Detect which cell encompasses the target text, then output its (x, y) center coordinate. 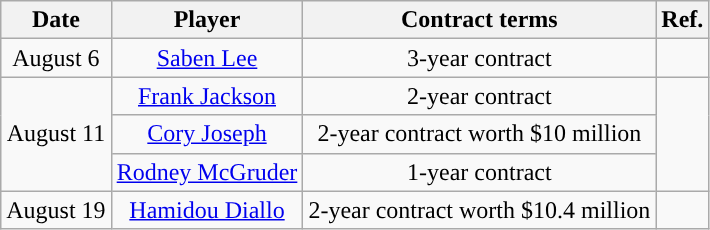
2-year contract worth $10.4 million (480, 210)
Player (207, 20)
Date (56, 20)
Rodney McGruder (207, 172)
3-year contract (480, 58)
Frank Jackson (207, 96)
Saben Lee (207, 58)
Ref. (682, 20)
August 19 (56, 210)
1-year contract (480, 172)
Cory Joseph (207, 134)
2-year contract worth $10 million (480, 134)
Contract terms (480, 20)
August 6 (56, 58)
August 11 (56, 134)
2-year contract (480, 96)
Hamidou Diallo (207, 210)
